Find where the given text appears and provide that cell's center as (X, Y) coordinate. 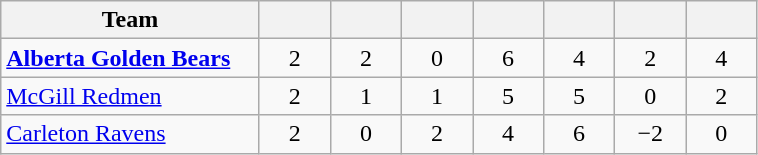
Carleton Ravens (130, 134)
McGill Redmen (130, 96)
Alberta Golden Bears (130, 58)
Team (130, 20)
−2 (650, 134)
